Scan for the cell matching the given text and deliver its (X, Y) coordinate at center. 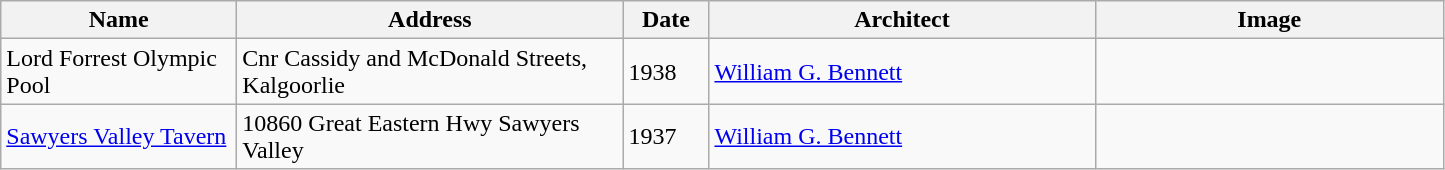
Address (430, 20)
Sawyers Valley Tavern (119, 136)
1938 (666, 72)
1937 (666, 136)
Architect (902, 20)
Cnr Cassidy and McDonald Streets, Kalgoorlie (430, 72)
Image (1270, 20)
Lord Forrest Olympic Pool (119, 72)
Date (666, 20)
Name (119, 20)
10860 Great Eastern Hwy Sawyers Valley (430, 136)
